Provide the [X, Y] coordinate of the cell's center where the given text is located.  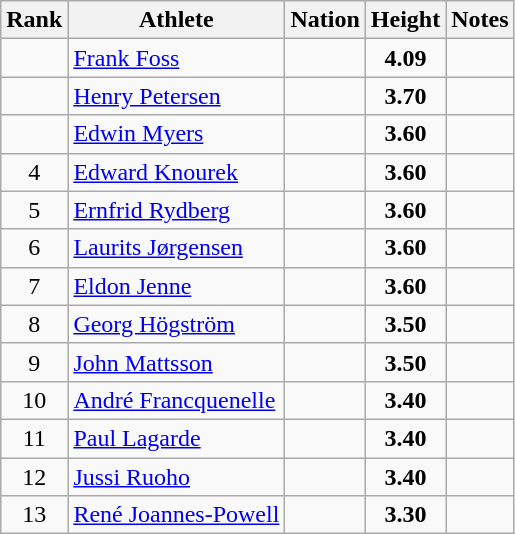
Edward Knourek [176, 172]
Laurits Jørgensen [176, 248]
Frank Foss [176, 58]
12 [34, 477]
Jussi Ruoho [176, 477]
3.70 [405, 96]
Georg Högström [176, 324]
6 [34, 248]
4.09 [405, 58]
Rank [34, 20]
11 [34, 438]
René Joannes-Powell [176, 515]
Height [405, 20]
8 [34, 324]
Notes [480, 20]
5 [34, 210]
Edwin Myers [176, 134]
9 [34, 362]
3.30 [405, 515]
John Mattsson [176, 362]
Ernfrid Rydberg [176, 210]
Henry Petersen [176, 96]
13 [34, 515]
Paul Lagarde [176, 438]
Eldon Jenne [176, 286]
10 [34, 400]
André Francquenelle [176, 400]
Athlete [176, 20]
Nation [325, 20]
7 [34, 286]
4 [34, 172]
